Output the [X, Y] coordinate of the center of the cell containing the given text.  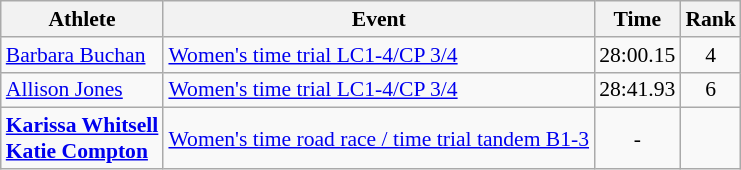
Rank [710, 19]
Time [637, 19]
28:00.15 [637, 55]
Allison Jones [82, 90]
Athlete [82, 19]
- [637, 138]
Barbara Buchan [82, 55]
6 [710, 90]
Event [378, 19]
Karissa Whitsell Katie Compton [82, 138]
28:41.93 [637, 90]
Women's time road race / time trial tandem B1-3 [378, 138]
4 [710, 55]
